Find where the given text appears and provide that cell's center as [X, Y] coordinate. 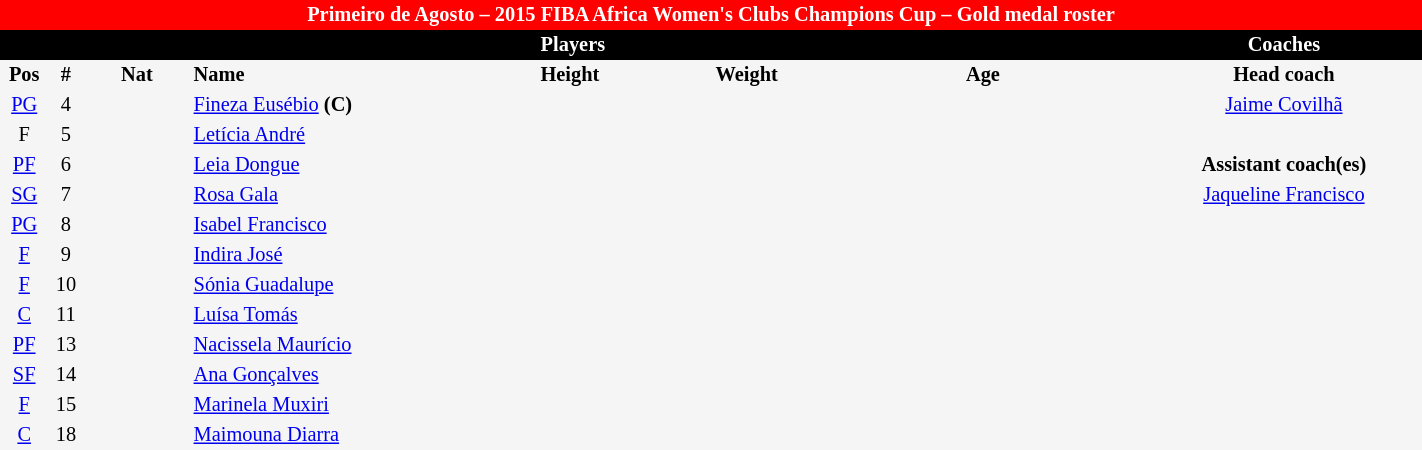
6 [66, 165]
15 [66, 405]
Ana Gonçalves [329, 375]
4 [66, 105]
Nat [136, 75]
Rosa Gala [329, 195]
# [66, 75]
13 [66, 345]
Indira José [329, 255]
Players [573, 45]
Primeiro de Agosto – 2015 FIBA Africa Women's Clubs Champions Cup – Gold medal roster [711, 15]
Name [329, 75]
Weight [746, 75]
Age [983, 75]
Jaqueline Francisco [1284, 195]
Luísa Tomás [329, 315]
10 [66, 285]
Maimouna Diarra [329, 435]
Head coach [1284, 75]
Coaches [1284, 45]
SG [24, 195]
8 [66, 225]
18 [66, 435]
14 [66, 375]
Sónia Guadalupe [329, 285]
Nacissela Maurício [329, 345]
Pos [24, 75]
5 [66, 135]
SF [24, 375]
Assistant coach(es) [1284, 165]
Isabel Francisco [329, 225]
Leia Dongue [329, 165]
Letícia André [329, 135]
Fineza Eusébio (C) [329, 105]
Marinela Muxiri [329, 405]
Jaime Covilhã [1284, 105]
Height [570, 75]
9 [66, 255]
11 [66, 315]
7 [66, 195]
